Scan for the cell matching the given text and deliver its (x, y) coordinate at center. 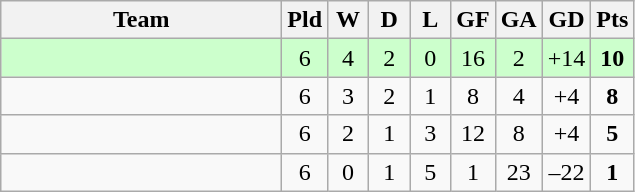
GF (473, 20)
Pld (305, 20)
GA (518, 20)
W (348, 20)
Pts (612, 20)
L (430, 20)
D (390, 20)
+14 (566, 58)
GD (566, 20)
23 (518, 172)
12 (473, 134)
10 (612, 58)
Team (142, 20)
16 (473, 58)
–22 (566, 172)
